Provide the (x, y) coordinate of the cell's center where the given text is located.  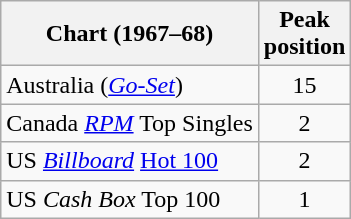
15 (304, 85)
Australia (Go-Set) (130, 85)
Chart (1967–68) (130, 34)
US Billboard Hot 100 (130, 161)
US Cash Box Top 100 (130, 199)
Canada RPM Top Singles (130, 123)
Peakposition (304, 34)
1 (304, 199)
